Provide the (X, Y) coordinate of the cell's center where the given text is located.  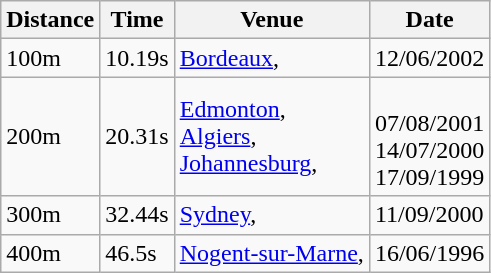
Venue (272, 20)
400m (50, 253)
Nogent-sur-Marne, (272, 253)
300m (50, 215)
46.5s (137, 253)
20.31s (137, 136)
07/08/2001 14/07/2000 17/09/1999 (429, 136)
Bordeaux, (272, 58)
Date (429, 20)
32.44s (137, 215)
200m (50, 136)
Time (137, 20)
10.19s (137, 58)
11/09/2000 (429, 215)
Edmonton, Algiers, Johannesburg, (272, 136)
Sydney, (272, 215)
100m (50, 58)
12/06/2002 (429, 58)
16/06/1996 (429, 253)
Distance (50, 20)
